Locate the cell with the specified text and output its (X, Y) center coordinate. 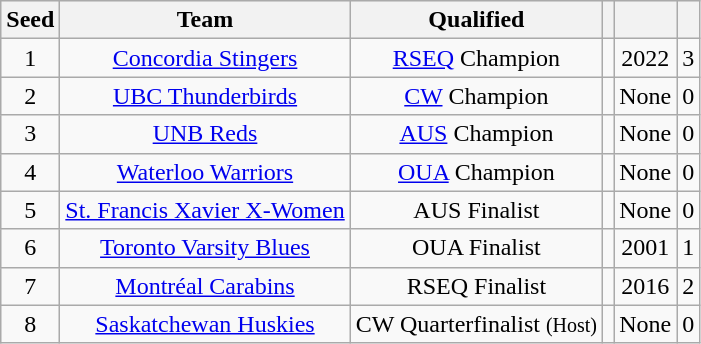
RSEQ Finalist (476, 286)
AUS Finalist (476, 210)
RSEQ Champion (476, 58)
Concordia Stingers (205, 58)
7 (30, 286)
Team (205, 20)
UBC Thunderbirds (205, 96)
CW Quarterfinalist (Host) (476, 324)
OUA Finalist (476, 248)
Toronto Varsity Blues (205, 248)
CW Champion (476, 96)
St. Francis Xavier X-Women (205, 210)
OUA Champion (476, 172)
5 (30, 210)
Saskatchewan Huskies (205, 324)
2016 (646, 286)
2022 (646, 58)
UNB Reds (205, 134)
Waterloo Warriors (205, 172)
6 (30, 248)
Montréal Carabins (205, 286)
AUS Champion (476, 134)
2001 (646, 248)
4 (30, 172)
Qualified (476, 20)
8 (30, 324)
Seed (30, 20)
